Extract the [X, Y] coordinate from the center of the cell holding the provided text.  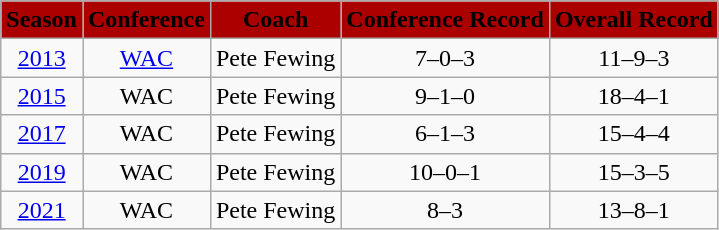
2017 [42, 134]
15–4–4 [634, 134]
18–4–1 [634, 96]
2015 [42, 96]
Season [42, 20]
9–1–0 [446, 96]
2021 [42, 210]
13–8–1 [634, 210]
2019 [42, 172]
Overall Record [634, 20]
7–0–3 [446, 58]
11–9–3 [634, 58]
15–3–5 [634, 172]
Coach [275, 20]
Conference [146, 20]
Conference Record [446, 20]
8–3 [446, 210]
10–0–1 [446, 172]
6–1–3 [446, 134]
2013 [42, 58]
